Extract the (x, y) coordinate from the center of the cell holding the provided text.  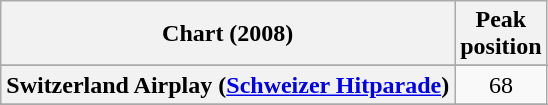
68 (501, 85)
Peakposition (501, 34)
Chart (2008) (228, 34)
Switzerland Airplay (Schweizer Hitparade) (228, 85)
